Find where the given text appears and provide that cell's center as [X, Y] coordinate. 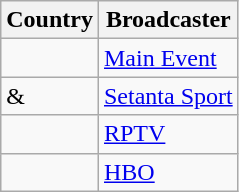
Broadcaster [168, 20]
& [50, 96]
HBO [168, 172]
Country [50, 20]
Main Event [168, 58]
Setanta Sport [168, 96]
RPTV [168, 134]
